Search for the cell housing the specified text and yield its [x, y] center coordinate. 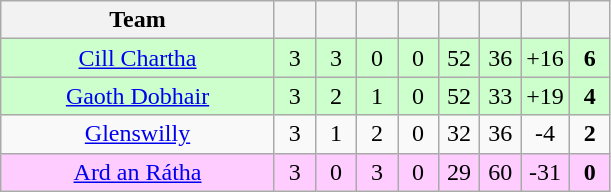
-31 [546, 172]
Ard an Rátha [138, 172]
33 [500, 96]
+19 [546, 96]
Cill Chartha [138, 58]
-4 [546, 134]
6 [590, 58]
Team [138, 20]
60 [500, 172]
4 [590, 96]
+16 [546, 58]
29 [460, 172]
Gaoth Dobhair [138, 96]
Glenswilly [138, 134]
32 [460, 134]
